Pinpoint the cell where the given text exists, returning its [x, y] midpoint coordinate. 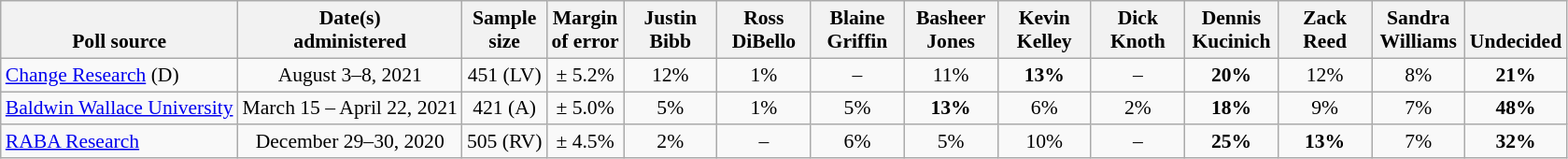
DennisKucinich [1231, 30]
48% [1516, 108]
21% [1516, 75]
± 5.0% [585, 108]
11% [951, 75]
BasheerJones [951, 30]
451 (LV) [504, 75]
BlaineGriffin [857, 30]
Change Research (D) [120, 75]
Samplesize [504, 30]
March 15 – April 22, 2021 [350, 108]
Date(s)administered [350, 30]
25% [1231, 142]
32% [1516, 142]
421 (A) [504, 108]
JustinBibb [671, 30]
10% [1044, 142]
20% [1231, 75]
Marginof error [585, 30]
Poll source [120, 30]
18% [1231, 108]
ZackReed [1325, 30]
9% [1325, 108]
8% [1419, 75]
505 (RV) [504, 142]
DickKnoth [1137, 30]
August 3–8, 2021 [350, 75]
RossDiBello [764, 30]
SandraWilliams [1419, 30]
Undecided [1516, 30]
KevinKelley [1044, 30]
± 5.2% [585, 75]
Baldwin Wallace University [120, 108]
December 29–30, 2020 [350, 142]
RABA Research [120, 142]
± 4.5% [585, 142]
